Identify which cell holds the provided text, then report its (X, Y) central coordinate. 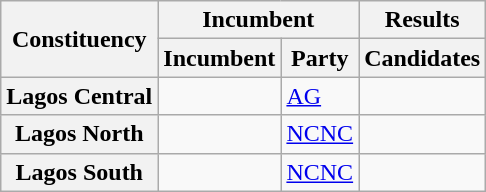
Lagos Central (80, 96)
Candidates (422, 58)
Constituency (80, 39)
Lagos North (80, 134)
AG (320, 96)
Lagos South (80, 172)
Party (320, 58)
Results (422, 20)
